Output the [X, Y] coordinate of the center of the cell containing the given text.  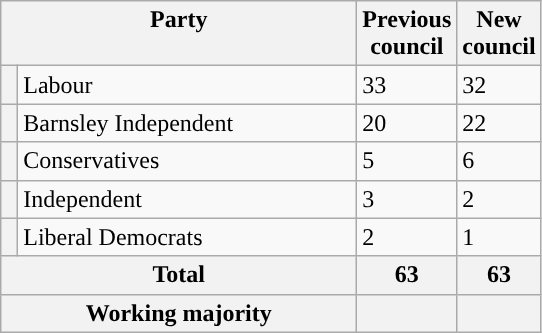
Labour [188, 85]
3 [407, 199]
Previous council [407, 34]
33 [407, 85]
New council [499, 34]
22 [499, 123]
1 [499, 237]
Barnsley Independent [188, 123]
Conservatives [188, 161]
6 [499, 161]
20 [407, 123]
Party [179, 34]
Independent [188, 199]
Liberal Democrats [188, 237]
Working majority [179, 313]
32 [499, 85]
Total [179, 275]
5 [407, 161]
